Extract the (x, y) coordinate from the center of the cell holding the provided text.  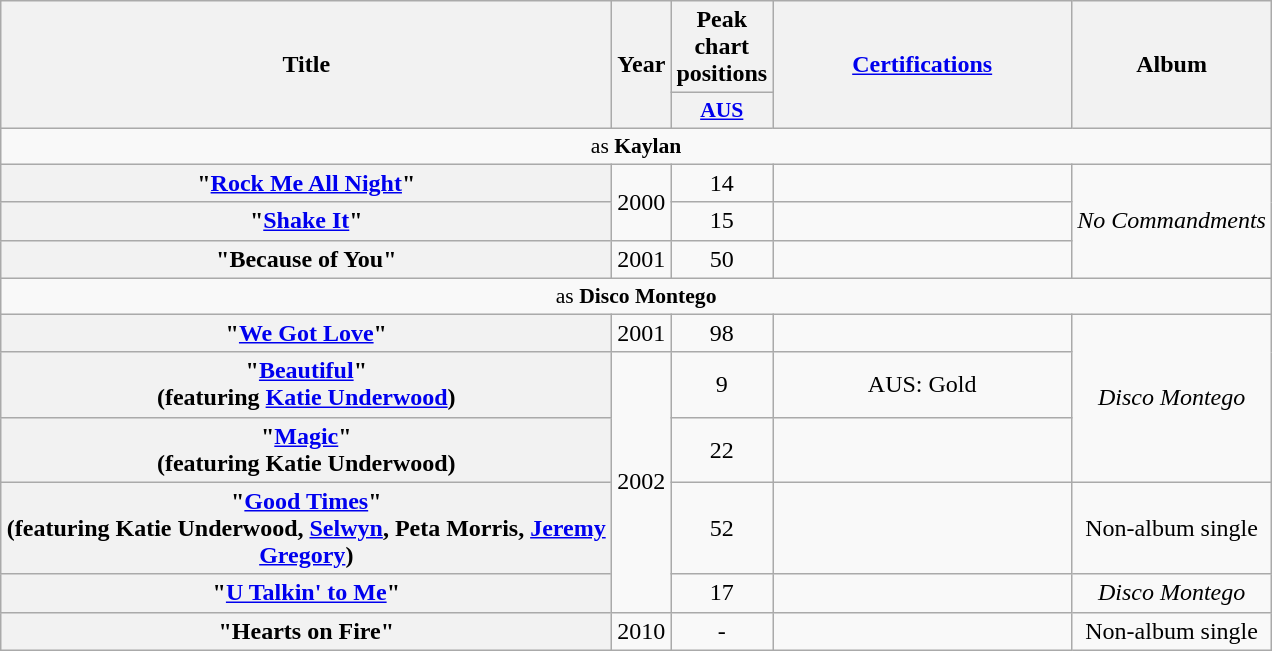
2010 (642, 631)
"Magic" (featuring Katie Underwood) (306, 450)
"U Talkin' to Me" (306, 593)
Certifications (922, 65)
as Kaylan (636, 146)
AUS (722, 111)
"Because of You" (306, 259)
"Good Times" (featuring Katie Underwood, Selwyn, Peta Morris, Jeremy Gregory) (306, 528)
17 (722, 593)
52 (722, 528)
No Commandments (1172, 221)
15 (722, 221)
14 (722, 183)
Title (306, 65)
2002 (642, 482)
Year (642, 65)
- (722, 631)
"Beautiful" (featuring Katie Underwood) (306, 384)
9 (722, 384)
Peak chart positions (722, 47)
50 (722, 259)
Album (1172, 65)
"Rock Me All Night" (306, 183)
98 (722, 333)
"Shake It" (306, 221)
22 (722, 450)
2000 (642, 202)
AUS: Gold (922, 384)
as Disco Montego (636, 296)
"We Got Love" (306, 333)
"Hearts on Fire" (306, 631)
